For the text-containing cell, return its midpoint in [x, y] coordinate format. 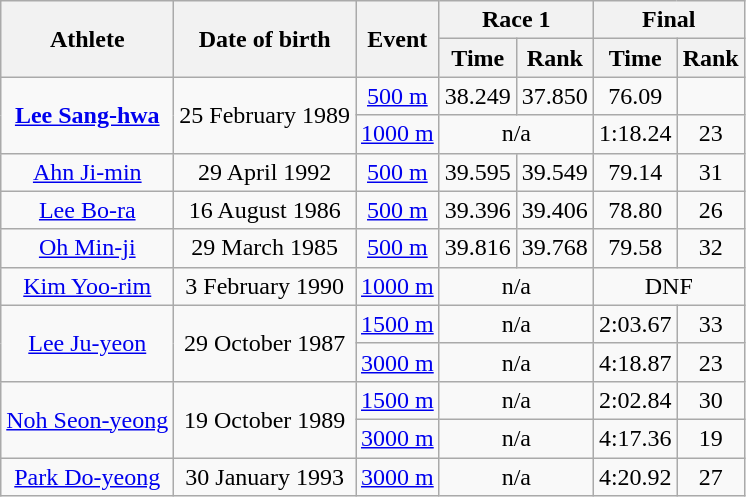
Race 1 [516, 20]
38.249 [478, 96]
39.595 [478, 172]
Noh Seon-yeong [88, 419]
Lee Ju-yeon [88, 343]
39.816 [478, 248]
1:18.24 [635, 134]
Lee Sang-hwa [88, 115]
39.396 [478, 210]
29 October 1987 [265, 343]
Lee Bo-ra [88, 210]
Date of birth [265, 39]
Event [398, 39]
4:17.36 [635, 438]
Kim Yoo-rim [88, 286]
30 January 1993 [265, 477]
30 [710, 400]
Final [668, 20]
33 [710, 324]
29 April 1992 [265, 172]
25 February 1989 [265, 115]
Oh Min-ji [88, 248]
37.850 [554, 96]
78.80 [635, 210]
Athlete [88, 39]
2:02.84 [635, 400]
16 August 1986 [265, 210]
32 [710, 248]
79.58 [635, 248]
39.549 [554, 172]
39.406 [554, 210]
19 [710, 438]
39.768 [554, 248]
19 October 1989 [265, 419]
26 [710, 210]
3 February 1990 [265, 286]
4:18.87 [635, 362]
DNF [668, 286]
Park Do-yeong [88, 477]
Ahn Ji-min [88, 172]
76.09 [635, 96]
4:20.92 [635, 477]
2:03.67 [635, 324]
27 [710, 477]
31 [710, 172]
79.14 [635, 172]
29 March 1985 [265, 248]
